Identify which cell holds the provided text, then report its (x, y) central coordinate. 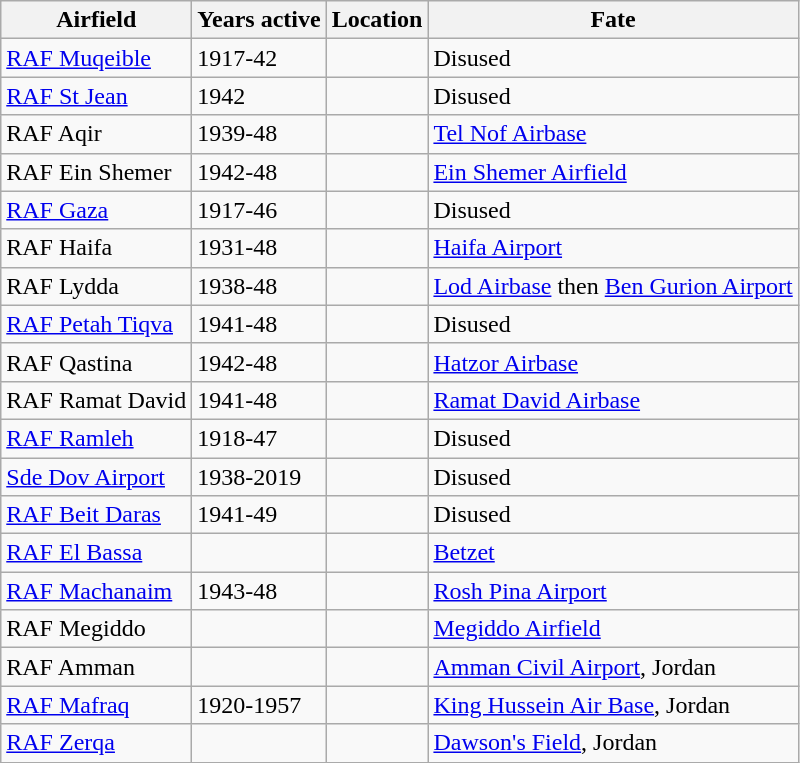
1943-48 (259, 591)
Betzet (613, 553)
1938-48 (259, 286)
1941-49 (259, 515)
1938-2019 (259, 477)
Fate (613, 20)
RAF Qastina (96, 362)
Sde Dov Airport (96, 477)
1918-47 (259, 438)
1920-1957 (259, 705)
RAF Muqeible (96, 58)
RAF Ramat David (96, 400)
RAF Amman (96, 667)
RAF Beit Daras (96, 515)
1931-48 (259, 248)
RAF Lydda (96, 286)
RAF Megiddo (96, 629)
RAF Petah Tiqva (96, 324)
King Hussein Air Base, Jordan (613, 705)
Years active (259, 20)
1917-46 (259, 210)
Ramat David Airbase (613, 400)
RAF Gaza (96, 210)
Lod Airbase then Ben Gurion Airport (613, 286)
Haifa Airport (613, 248)
RAF Haifa (96, 248)
Hatzor Airbase (613, 362)
RAF Aqir (96, 134)
RAF Zerqa (96, 743)
RAF Ramleh (96, 438)
Rosh Pina Airport (613, 591)
Airfield (96, 20)
Amman Civil Airport, Jordan (613, 667)
1939-48 (259, 134)
Megiddo Airfield (613, 629)
Dawson's Field, Jordan (613, 743)
RAF El Bassa (96, 553)
1942 (259, 96)
1917-42 (259, 58)
RAF Machanaim (96, 591)
RAF Mafraq (96, 705)
Tel Nof Airbase (613, 134)
RAF St Jean (96, 96)
Location (377, 20)
Ein Shemer Airfield (613, 172)
RAF Ein Shemer (96, 172)
